Identify which cell holds the provided text, then report its [X, Y] central coordinate. 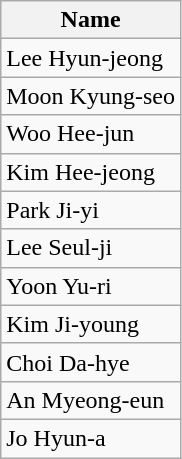
Yoon Yu-ri [91, 286]
Woo Hee-jun [91, 134]
Kim Hee-jeong [91, 172]
Name [91, 20]
Lee Seul-ji [91, 248]
Moon Kyung-seo [91, 96]
Lee Hyun-jeong [91, 58]
Choi Da-hye [91, 362]
An Myeong-eun [91, 400]
Kim Ji-young [91, 324]
Jo Hyun-a [91, 438]
Park Ji-yi [91, 210]
